Detect which cell encompasses the target text, then output its (X, Y) center coordinate. 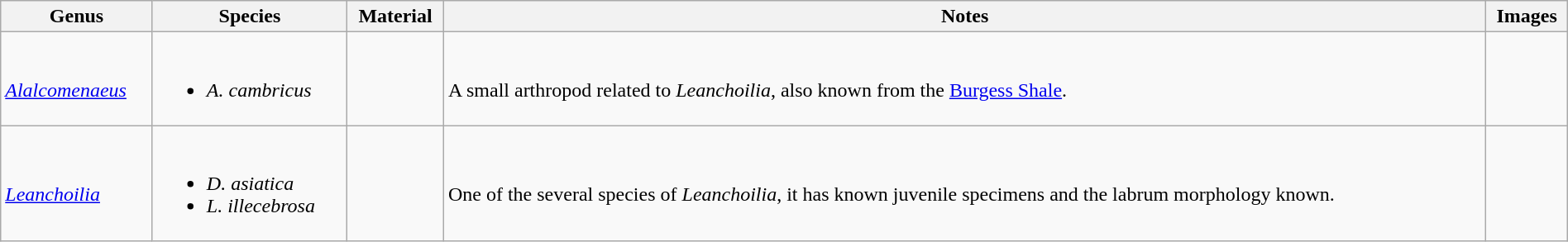
A. cambricus (250, 79)
One of the several species of Leanchoilia, it has known juvenile specimens and the labrum morphology known. (964, 183)
Species (250, 17)
Genus (77, 17)
Material (395, 17)
Images (1527, 17)
Notes (964, 17)
Leanchoilia (77, 183)
D. asiaticaL. illecebrosa (250, 183)
A small arthropod related to Leanchoilia, also known from the Burgess Shale. (964, 79)
Alalcomenaeus (77, 79)
